Search for the cell housing the specified text and yield its (x, y) center coordinate. 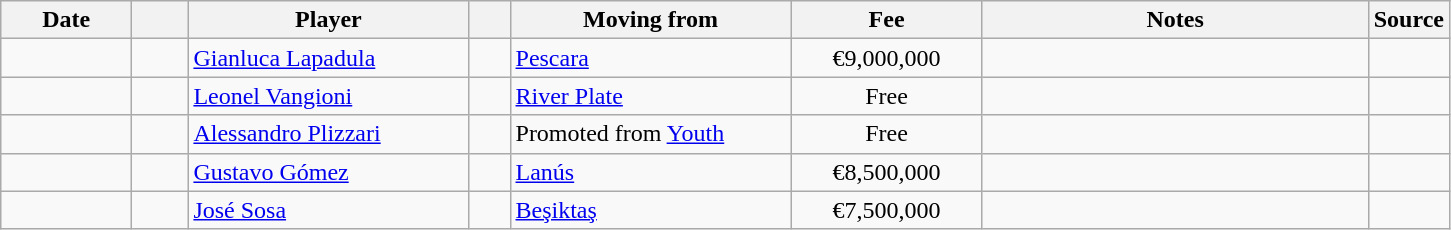
José Sosa (328, 210)
Gianluca Lapadula (328, 58)
Leonel Vangioni (328, 96)
Player (328, 20)
Lanús (650, 172)
Moving from (650, 20)
Promoted from Youth (650, 134)
€9,000,000 (886, 58)
€8,500,000 (886, 172)
Source (1408, 20)
Alessandro Plizzari (328, 134)
Gustavo Gómez (328, 172)
Pescara (650, 58)
Fee (886, 20)
Date (66, 20)
River Plate (650, 96)
Beşiktaş (650, 210)
€7,500,000 (886, 210)
Notes (1175, 20)
